Pinpoint the cell where the given text exists, returning its [x, y] midpoint coordinate. 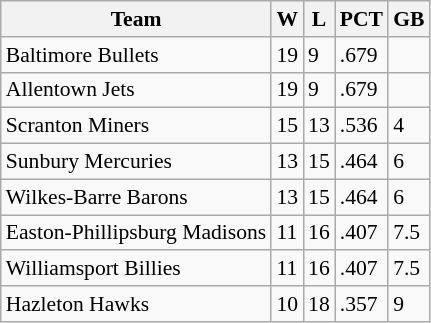
Hazleton Hawks [136, 304]
Scranton Miners [136, 126]
18 [319, 304]
Williamsport Billies [136, 269]
GB [408, 19]
10 [287, 304]
Allentown Jets [136, 90]
Team [136, 19]
L [319, 19]
PCT [362, 19]
Easton-Phillipsburg Madisons [136, 233]
Baltimore Bullets [136, 55]
Sunbury Mercuries [136, 162]
.357 [362, 304]
Wilkes-Barre Barons [136, 197]
4 [408, 126]
.536 [362, 126]
W [287, 19]
